Return the (X, Y) coordinate for the center point of the cell that contains the specified text.  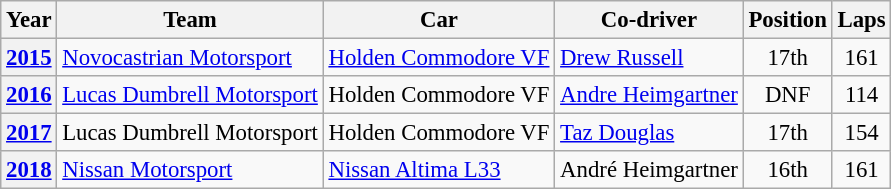
Novocastrian Motorsport (190, 58)
Drew Russell (649, 58)
Taz Douglas (649, 133)
2017 (29, 133)
DNF (788, 95)
Laps (862, 20)
154 (862, 133)
Car (439, 20)
Year (29, 20)
Position (788, 20)
2016 (29, 95)
Nissan Altima L33 (439, 170)
2015 (29, 58)
Nissan Motorsport (190, 170)
André Heimgartner (649, 170)
2018 (29, 170)
114 (862, 95)
Andre Heimgartner (649, 95)
Team (190, 20)
16th (788, 170)
Co-driver (649, 20)
